For the text-containing cell, return its midpoint in (x, y) coordinate format. 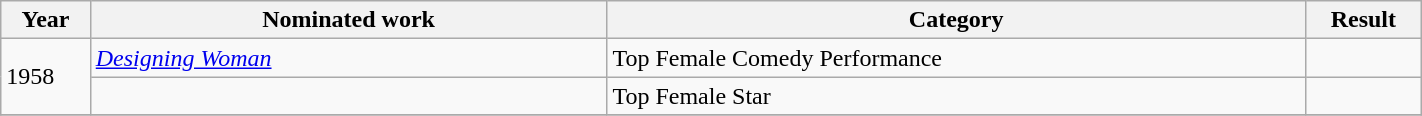
Nominated work (348, 20)
Designing Woman (348, 58)
Year (46, 20)
Result (1363, 20)
Top Female Comedy Performance (956, 58)
Top Female Star (956, 96)
Category (956, 20)
1958 (46, 77)
